Return [x, y] of the center of cell containing provided text 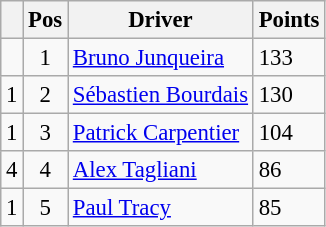
130 [288, 95]
Patrick Carpentier [161, 133]
Pos [46, 20]
3 [46, 133]
Sébastien Bourdais [161, 95]
86 [288, 170]
Points [288, 20]
Alex Tagliani [161, 170]
Paul Tracy [161, 208]
2 [46, 95]
Bruno Junqueira [161, 58]
5 [46, 208]
85 [288, 208]
104 [288, 133]
Driver [161, 20]
133 [288, 58]
